Determine the [X, Y] coordinate at the center of the cell enclosing the given text.  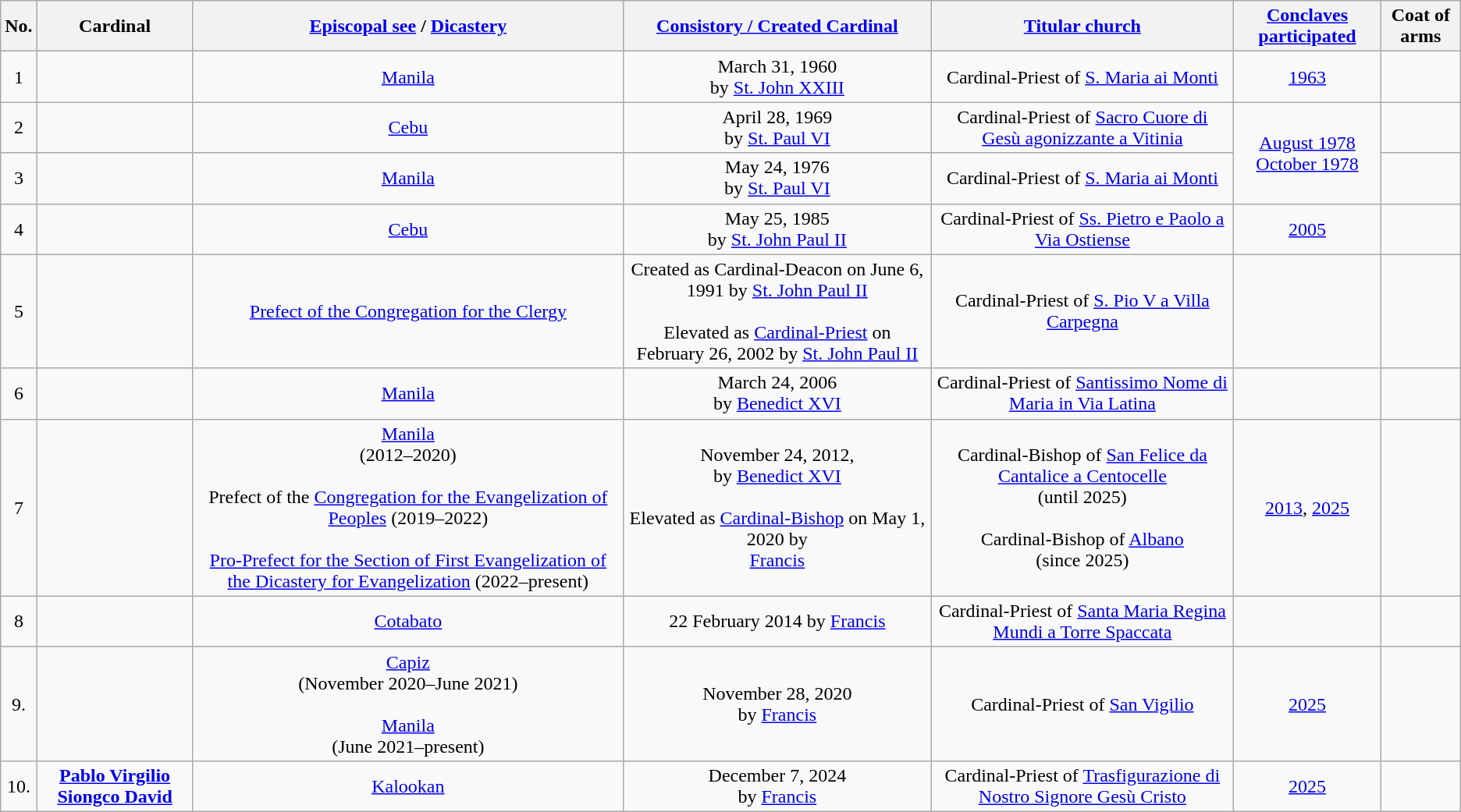
Conclaves participated [1308, 27]
2 [19, 128]
2013, 2025 [1308, 507]
December 7, 2024 by Francis [777, 786]
3 [19, 178]
No. [19, 27]
March 31, 1960 by St. John XXIII [777, 76]
Cardinal-Priest of S. Pio V a Villa Carpegna [1082, 311]
Cardinal [115, 27]
Titular church [1082, 27]
April 28, 1969 by St. Paul VI [777, 128]
May 24, 1976 by St. Paul VI [777, 178]
Cardinal-Priest of Trasfigurazione di Nostro Signore Gesù Cristo [1082, 786]
Consistory / Created Cardinal [777, 27]
1 [19, 76]
November 24, 2012, by Benedict XVI Elevated as Cardinal-Bishop on May 1, 2020 byFrancis [777, 507]
5 [19, 311]
6 [19, 393]
Cardinal-Priest of Santissimo Nome di Maria in Via Latina [1082, 393]
Capiz (November 2020–June 2021) Manila (June 2021–present) [408, 704]
Created as Cardinal-Deacon on June 6, 1991 by St. John Paul IIElevated as Cardinal-Priest on February 26, 2002 by St. John Paul II [777, 311]
May 25, 1985 by St. John Paul II [777, 229]
8 [19, 621]
4 [19, 229]
November 28, 2020 by Francis [777, 704]
7 [19, 507]
2005 [1308, 229]
9. [19, 704]
Cardinal-Bishop of San Felice da Cantalice a Centocelle(until 2025)Cardinal-Bishop of Albano(since 2025) [1082, 507]
Cardinal-Priest of Santa Maria Regina Mundi a Torre Spaccata [1082, 621]
Cardinal-Priest of Sacro Cuore di Gesù agonizzante a Vitinia [1082, 128]
March 24, 2006 by Benedict XVI [777, 393]
Prefect of the Congregation for the Clergy [408, 311]
1963 [1308, 76]
August 1978 October 1978 [1308, 153]
Cardinal-Priest of San Vigilio [1082, 704]
Kalookan [408, 786]
10. [19, 786]
Cardinal-Priest of Ss. Pietro e Paolo a Via Ostiense [1082, 229]
Pablo Virgilio Siongco David [115, 786]
Coat of arms [1420, 27]
Cotabato [408, 621]
Episcopal see / Dicastery [408, 27]
22 February 2014 by Francis [777, 621]
